Pinpoint the cell where the given text exists, returning its (x, y) midpoint coordinate. 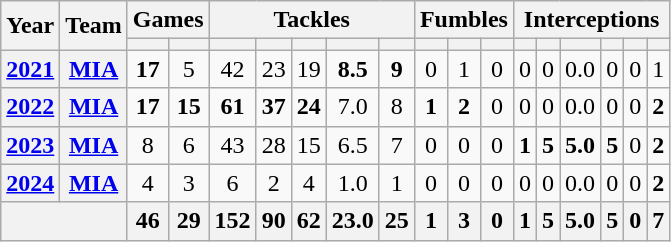
29 (188, 221)
43 (232, 145)
25 (396, 221)
152 (232, 221)
2021 (30, 69)
62 (308, 221)
24 (308, 107)
2023 (30, 145)
7.0 (352, 107)
23 (274, 69)
Team (94, 26)
37 (274, 107)
19 (308, 69)
2024 (30, 183)
6.5 (352, 145)
Games (168, 20)
46 (148, 221)
Tackles (312, 20)
90 (274, 221)
28 (274, 145)
23.0 (352, 221)
Fumbles (464, 20)
1.0 (352, 183)
Year (30, 26)
8.5 (352, 69)
2022 (30, 107)
42 (232, 69)
61 (232, 107)
Interceptions (591, 20)
9 (396, 69)
